For the text-containing cell, return its midpoint in (X, Y) coordinate format. 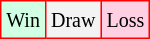
Draw (72, 20)
Win (24, 20)
Loss (126, 20)
